Locate the cell with the specified text and output its [X, Y] center coordinate. 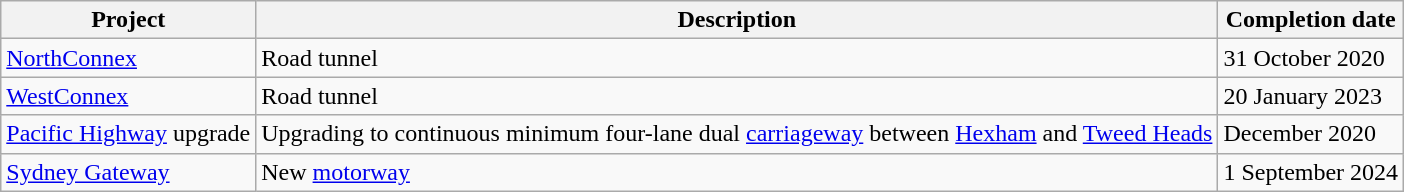
Project [128, 20]
31 October 2020 [1311, 58]
December 2020 [1311, 134]
Sydney Gateway [128, 172]
New motorway [737, 172]
Upgrading to continuous minimum four-lane dual carriageway between Hexham and Tweed Heads [737, 134]
NorthConnex [128, 58]
Pacific Highway upgrade [128, 134]
1 September 2024 [1311, 172]
Completion date [1311, 20]
20 January 2023 [1311, 96]
Description [737, 20]
WestConnex [128, 96]
